Provide the [x, y] coordinate of the cell's center where the given text is located.  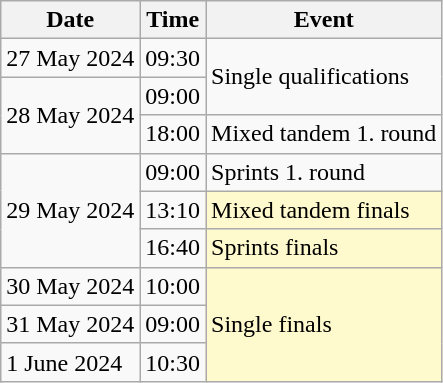
10:30 [173, 362]
30 May 2024 [70, 286]
Sprints finals [324, 248]
27 May 2024 [70, 58]
Single finals [324, 324]
Sprints 1. round [324, 172]
Event [324, 20]
28 May 2024 [70, 115]
Date [70, 20]
09:30 [173, 58]
Single qualifications [324, 77]
16:40 [173, 248]
Mixed tandem 1. round [324, 134]
10:00 [173, 286]
31 May 2024 [70, 324]
29 May 2024 [70, 210]
18:00 [173, 134]
Mixed tandem finals [324, 210]
1 June 2024 [70, 362]
Time [173, 20]
13:10 [173, 210]
